Locate the cell with the specified text and output its [x, y] center coordinate. 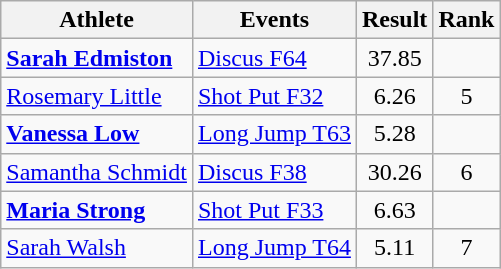
Long Jump T63 [274, 134]
Maria Strong [97, 210]
30.26 [394, 172]
6.63 [394, 210]
Result [394, 20]
7 [466, 248]
Rosemary Little [97, 96]
Shot Put F33 [274, 210]
Sarah Walsh [97, 248]
6 [466, 172]
Shot Put F32 [274, 96]
Events [274, 20]
Samantha Schmidt [97, 172]
5.11 [394, 248]
Long Jump T64 [274, 248]
Vanessa Low [97, 134]
Sarah Edmiston [97, 58]
6.26 [394, 96]
Rank [466, 20]
Discus F38 [274, 172]
Discus F64 [274, 58]
5.28 [394, 134]
Athlete [97, 20]
5 [466, 96]
37.85 [394, 58]
